Provide the (X, Y) coordinate of the cell's center where the given text is located.  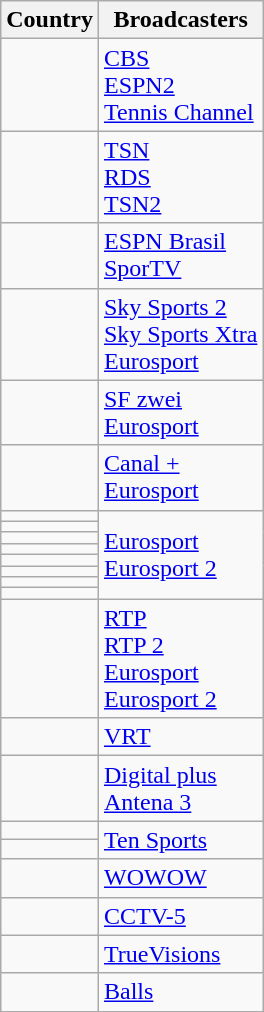
Sky Sports 2Sky Sports XtraEurosport (180, 334)
Ten Sports (180, 840)
RTPRTP 2EurosportEurosport 2 (180, 658)
CCTV-5 (180, 916)
SF zweiEurosport (180, 412)
Canal +Eurosport (180, 478)
TrueVisions (180, 954)
VRT (180, 737)
EurosportEurosport 2 (180, 554)
TSNRDSTSN2 (180, 177)
Country (50, 20)
WOWOW (180, 878)
Broadcasters (180, 20)
ESPN BrasilSporTV (180, 256)
CBSESPN2Tennis Channel (180, 85)
Balls (180, 992)
Digital plusAntena 3 (180, 788)
